Determine the (x, y) coordinate at the center of the cell enclosing the given text.  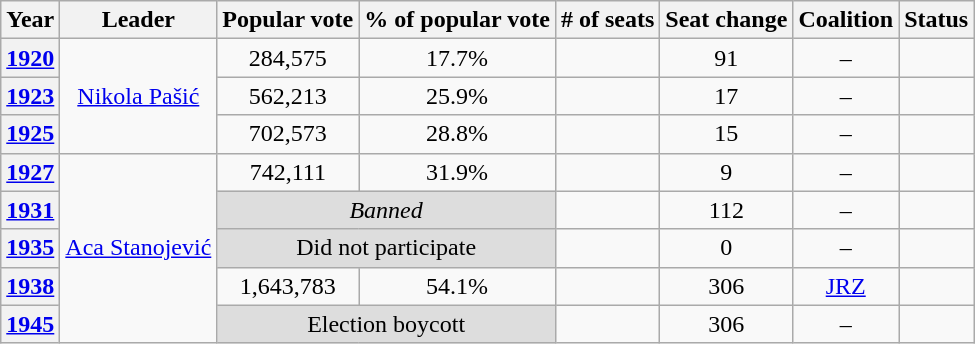
Aca Stanojević (138, 248)
742,111 (288, 172)
1920 (30, 58)
1927 (30, 172)
25.9% (458, 96)
Coalition (846, 20)
0 (726, 248)
562,213 (288, 96)
# of seats (607, 20)
17.7% (458, 58)
28.8% (458, 134)
Banned (386, 210)
54.1% (458, 286)
JRZ (846, 286)
284,575 (288, 58)
15 (726, 134)
1,643,783 (288, 286)
1925 (30, 134)
1945 (30, 324)
1938 (30, 286)
1931 (30, 210)
Did not participate (386, 248)
91 (726, 58)
702,573 (288, 134)
Leader (138, 20)
1923 (30, 96)
Year (30, 20)
31.9% (458, 172)
1935 (30, 248)
9 (726, 172)
17 (726, 96)
Nikola Pašić (138, 96)
Seat change (726, 20)
Popular vote (288, 20)
Status (936, 20)
112 (726, 210)
Election boycott (386, 324)
% of popular vote (458, 20)
